Determine the (x, y) coordinate at the center of the cell enclosing the given text.  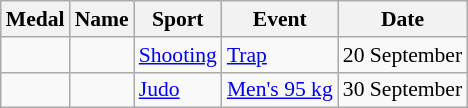
20 September (402, 55)
Sport (178, 19)
Judo (178, 90)
Men's 95 kg (280, 90)
30 September (402, 90)
Medal (36, 19)
Shooting (178, 55)
Name (102, 19)
Event (280, 19)
Date (402, 19)
Trap (280, 55)
